Determine the (X, Y) coordinate at the center of the cell enclosing the given text.  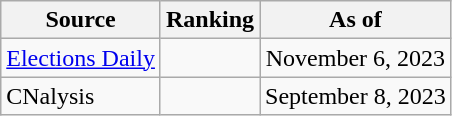
CNalysis (81, 96)
September 8, 2023 (356, 96)
Ranking (210, 20)
As of (356, 20)
Elections Daily (81, 58)
November 6, 2023 (356, 58)
Source (81, 20)
